Scan for the cell matching the given text and deliver its [x, y] coordinate at center. 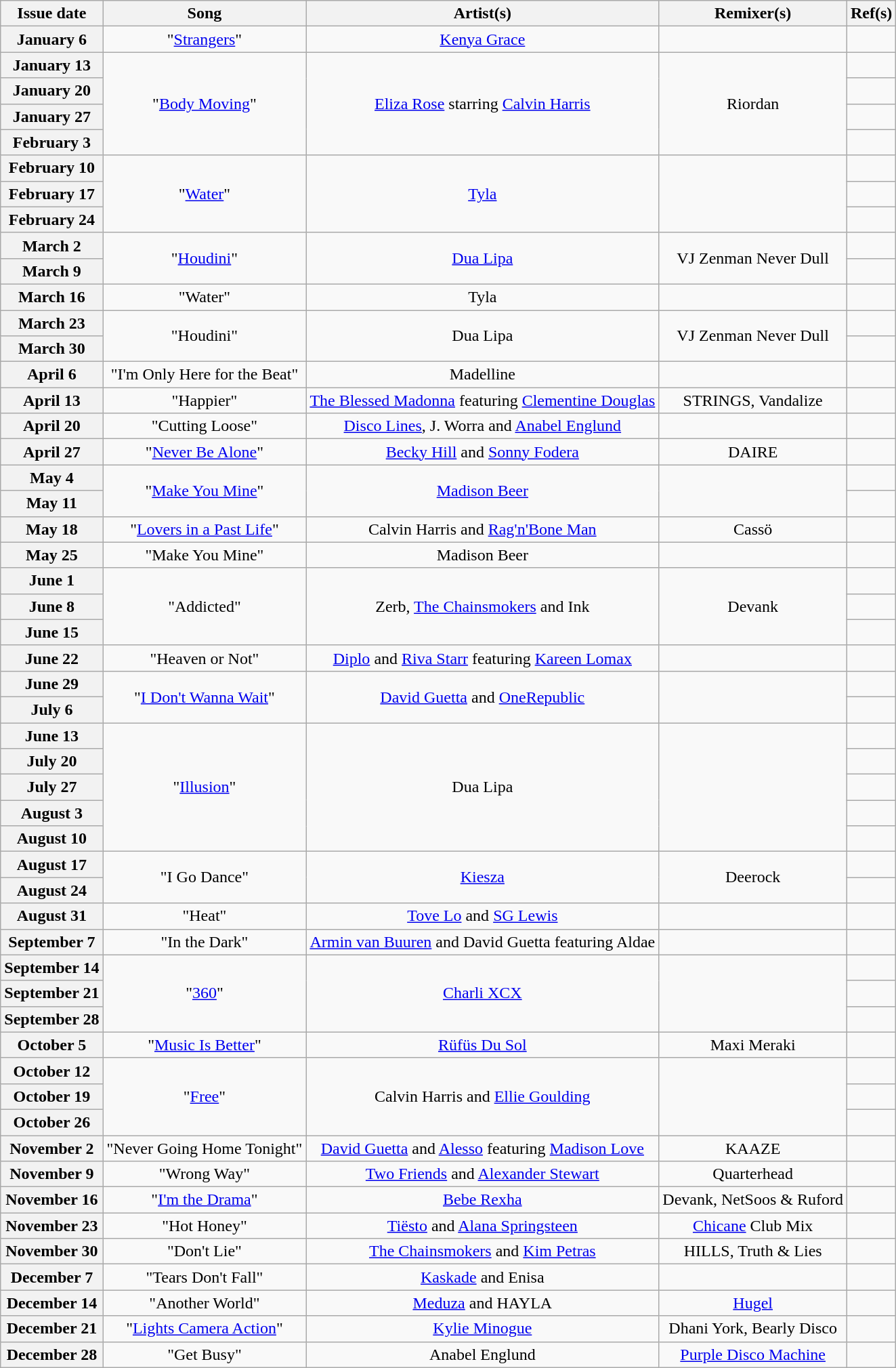
September 21 [51, 993]
"Strangers" [205, 39]
Deerock [753, 877]
January 20 [51, 91]
"Free" [205, 1096]
Eliza Rose starring Calvin Harris [482, 104]
David Guetta and OneRepublic [482, 697]
July 6 [51, 709]
"Illusion" [205, 787]
Madelline [482, 375]
June 1 [51, 581]
April 27 [51, 452]
"I Don't Wanna Wait" [205, 697]
"I Go Dance" [205, 877]
"Wrong Way" [205, 1174]
"Music Is Better" [205, 1045]
Song [205, 14]
March 23 [51, 323]
August 3 [51, 813]
Two Friends and Alexander Stewart [482, 1174]
February 10 [51, 168]
Issue date [51, 14]
Anabel Englund [482, 1354]
May 4 [51, 478]
Armin van Buuren and David Guetta featuring Aldae [482, 942]
May 18 [51, 529]
"Body Moving" [205, 104]
September 28 [51, 1019]
December 28 [51, 1354]
January 27 [51, 117]
"Don't Lie" [205, 1251]
March 16 [51, 297]
August 10 [51, 839]
"Cutting Loose" [205, 426]
Maxi Meraki [753, 1045]
November 9 [51, 1174]
Calvin Harris and Ellie Goulding [482, 1096]
December 7 [51, 1277]
"Never Be Alone" [205, 452]
November 16 [51, 1200]
Charli XCX [482, 993]
Disco Lines, J. Worra and Anabel Englund [482, 426]
"Hot Honey" [205, 1226]
Rüfüs Du Sol [482, 1045]
Purple Disco Machine [753, 1354]
May 11 [51, 503]
"Addicted" [205, 606]
Quarterhead [753, 1174]
"I'm the Drama" [205, 1200]
Devank [753, 606]
July 27 [51, 787]
February 17 [51, 194]
Cassö [753, 529]
Bebe Rexha [482, 1200]
"Happier" [205, 400]
"In the Dark" [205, 942]
September 7 [51, 942]
Ref(s) [872, 14]
October 19 [51, 1096]
February 24 [51, 220]
"Lovers in a Past Life" [205, 529]
November 23 [51, 1226]
March 9 [51, 271]
June 22 [51, 658]
Tiësto and Alana Springsteen [482, 1226]
Diplo and Riva Starr featuring Kareen Lomax [482, 658]
January 13 [51, 65]
June 15 [51, 632]
October 26 [51, 1122]
October 12 [51, 1071]
April 20 [51, 426]
January 6 [51, 39]
STRINGS, Vandalize [753, 400]
July 20 [51, 762]
KAAZE [753, 1148]
Becky Hill and Sonny Fodera [482, 452]
Meduza and HAYLA [482, 1303]
Kylie Minogue [482, 1329]
Chicane Club Mix [753, 1226]
Remixer(s) [753, 14]
March 2 [51, 245]
"Lights Camera Action" [205, 1329]
Riordan [753, 104]
August 24 [51, 890]
"Never Going Home Tonight" [205, 1148]
DAIRE [753, 452]
"I'm Only Here for the Beat" [205, 375]
Tove Lo and SG Lewis [482, 916]
June 13 [51, 735]
June 29 [51, 684]
Dhani York, Bearly Disco [753, 1329]
"Another World" [205, 1303]
May 25 [51, 555]
Calvin Harris and Rag'n'Bone Man [482, 529]
David Guetta and Alesso featuring Madison Love [482, 1148]
Devank, NetSoos & Ruford [753, 1200]
November 2 [51, 1148]
June 8 [51, 606]
August 17 [51, 865]
The Blessed Madonna featuring Clementine Douglas [482, 400]
April 13 [51, 400]
"Tears Don't Fall" [205, 1277]
August 31 [51, 916]
December 14 [51, 1303]
Hugel [753, 1303]
February 3 [51, 142]
Kenya Grace [482, 39]
"Get Busy" [205, 1354]
December 21 [51, 1329]
"Heat" [205, 916]
"360" [205, 993]
March 30 [51, 349]
Zerb, The Chainsmokers and Ink [482, 606]
HILLS, Truth & Lies [753, 1251]
September 14 [51, 968]
Kiesza [482, 877]
The Chainsmokers and Kim Petras [482, 1251]
"Heaven or Not" [205, 658]
October 5 [51, 1045]
Kaskade and Enisa [482, 1277]
November 30 [51, 1251]
April 6 [51, 375]
Artist(s) [482, 14]
